Provide the [x, y] coordinate of the cell's center where the given text is located.  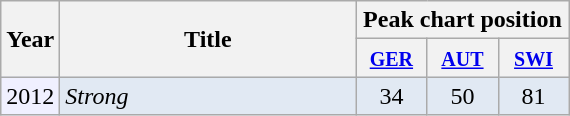
AUT [462, 58]
SWI [534, 58]
50 [462, 96]
Title [208, 39]
81 [534, 96]
Strong [208, 96]
Year [30, 39]
34 [392, 96]
2012 [30, 96]
Peak chart position [462, 20]
GER [392, 58]
